Pinpoint the cell where the given text exists, returning its (x, y) midpoint coordinate. 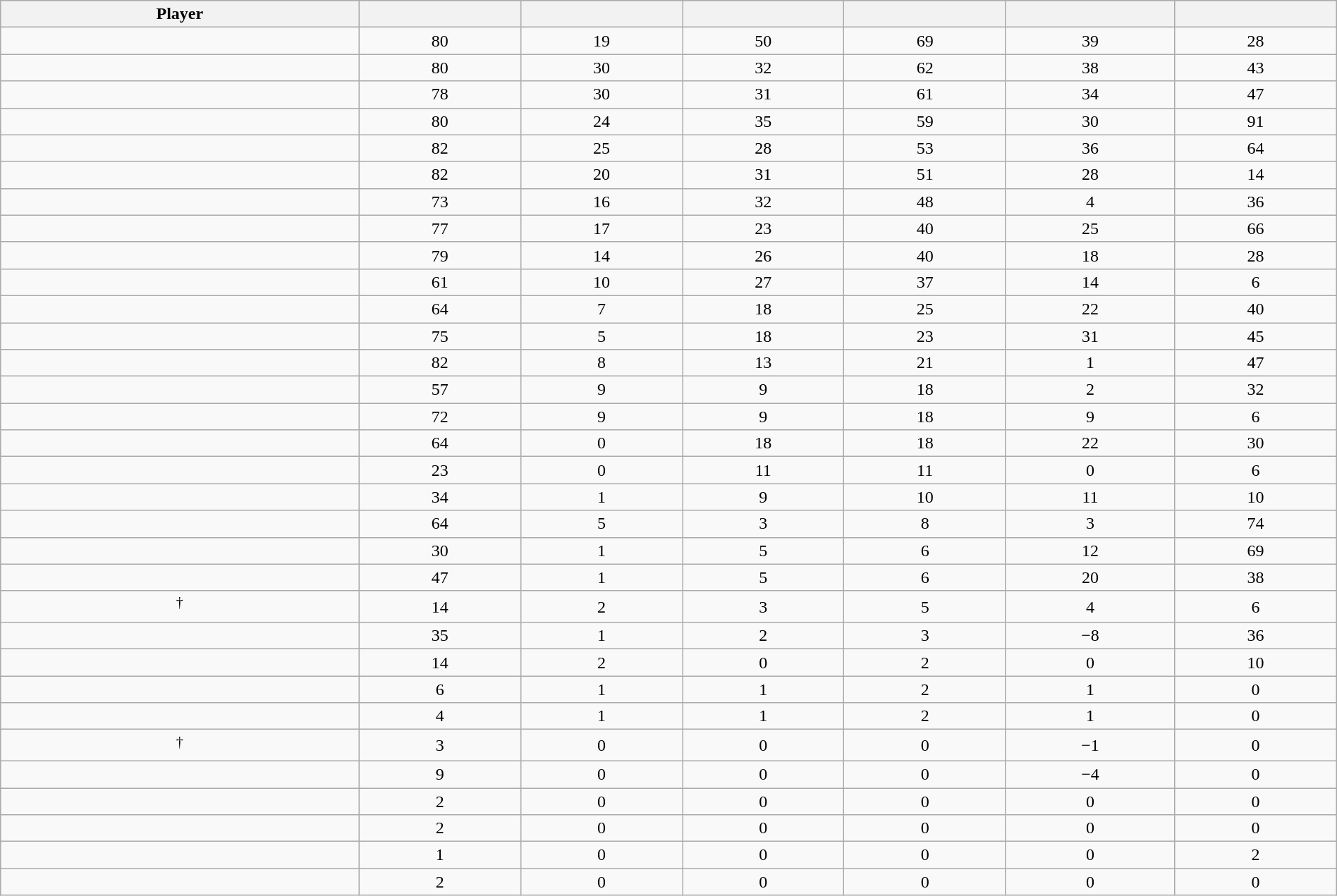
53 (925, 148)
50 (763, 41)
77 (440, 228)
79 (440, 255)
27 (763, 282)
19 (601, 41)
−1 (1090, 746)
57 (440, 390)
13 (763, 363)
Player (180, 14)
−8 (1090, 636)
43 (1255, 68)
24 (601, 121)
91 (1255, 121)
78 (440, 94)
12 (1090, 551)
−4 (1090, 774)
48 (925, 202)
37 (925, 282)
74 (1255, 524)
17 (601, 228)
73 (440, 202)
7 (601, 309)
75 (440, 336)
39 (1090, 41)
21 (925, 363)
26 (763, 255)
66 (1255, 228)
72 (440, 417)
59 (925, 121)
62 (925, 68)
45 (1255, 336)
16 (601, 202)
51 (925, 175)
